From the cell containing the given text, extract its center point as [x, y] coordinate. 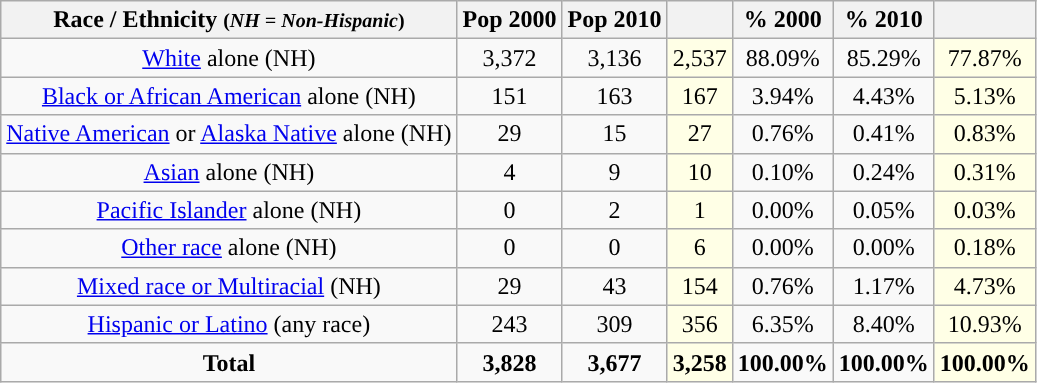
243 [510, 324]
88.09% [782, 58]
154 [700, 286]
9 [614, 172]
0.24% [884, 172]
% 2000 [782, 20]
3,677 [614, 362]
Mixed race or Multiracial (NH) [229, 286]
0.41% [884, 134]
0.10% [782, 172]
Total [229, 362]
2 [614, 210]
4 [510, 172]
356 [700, 324]
163 [614, 96]
Pop 2010 [614, 20]
White alone (NH) [229, 58]
% 2010 [884, 20]
85.29% [884, 58]
43 [614, 286]
167 [700, 96]
3,136 [614, 58]
5.13% [984, 96]
3,258 [700, 362]
151 [510, 96]
2,537 [700, 58]
1 [700, 210]
3,828 [510, 362]
Hispanic or Latino (any race) [229, 324]
0.31% [984, 172]
Other race alone (NH) [229, 248]
Pop 2000 [510, 20]
Black or African American alone (NH) [229, 96]
Race / Ethnicity (NH = Non-Hispanic) [229, 20]
Asian alone (NH) [229, 172]
0.03% [984, 210]
Native American or Alaska Native alone (NH) [229, 134]
8.40% [884, 324]
6.35% [782, 324]
1.17% [884, 286]
Pacific Islander alone (NH) [229, 210]
77.87% [984, 58]
4.43% [884, 96]
6 [700, 248]
10.93% [984, 324]
15 [614, 134]
27 [700, 134]
10 [700, 172]
0.05% [884, 210]
0.18% [984, 248]
3.94% [782, 96]
4.73% [984, 286]
3,372 [510, 58]
309 [614, 324]
0.83% [984, 134]
